Search for the cell housing the specified text and yield its (x, y) center coordinate. 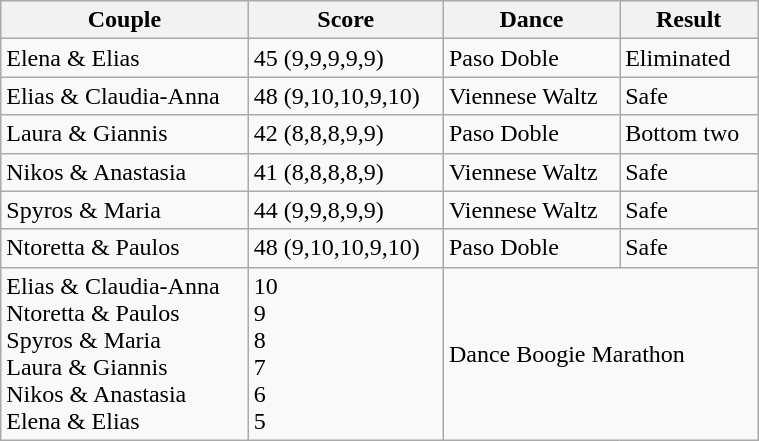
Dance (531, 20)
Elias & Claudia-AnnaNtoretta & PaulosSpyros & MariaLaura & GiannisNikos & AnastasiaElena & Elias (124, 354)
41 (8,8,8,8,9) (346, 172)
Ntoretta & Paulos (124, 248)
Spyros & Maria (124, 210)
45 (9,9,9,9,9) (346, 58)
Elena & Elias (124, 58)
Dance Boogie Marathon (600, 354)
Result (689, 20)
Bottom two (689, 134)
Laura & Giannis (124, 134)
Score (346, 20)
Nikos & Anastasia (124, 172)
1098765 (346, 354)
Elias & Claudia-Anna (124, 96)
Couple (124, 20)
Eliminated (689, 58)
44 (9,9,8,9,9) (346, 210)
42 (8,8,8,9,9) (346, 134)
